Identify which cell holds the provided text, then report its [X, Y] central coordinate. 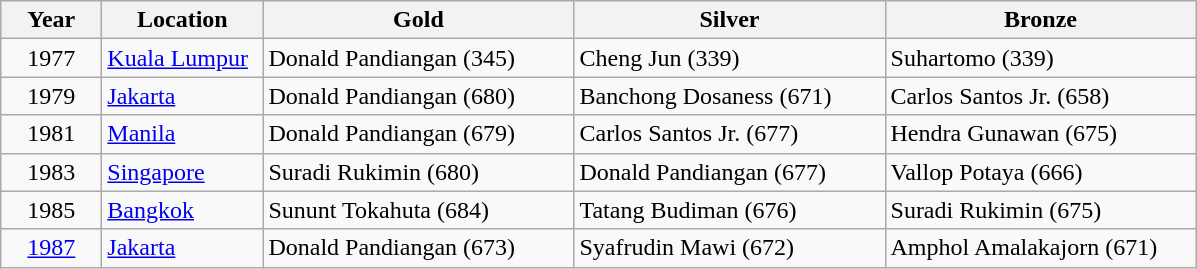
Carlos Santos Jr. (677) [730, 134]
Manila [182, 134]
Suradi Rukimin (680) [418, 172]
Vallop Potaya (666) [1040, 172]
Silver [730, 20]
1985 [52, 210]
Donald Pandiangan (679) [418, 134]
Carlos Santos Jr. (658) [1040, 96]
Bangkok [182, 210]
Cheng Jun (339) [730, 58]
1981 [52, 134]
Donald Pandiangan (677) [730, 172]
1987 [52, 248]
Tatang Budiman (676) [730, 210]
Suradi Rukimin (675) [1040, 210]
Banchong Dosaness (671) [730, 96]
1983 [52, 172]
Hendra Gunawan (675) [1040, 134]
Suhartomo (339) [1040, 58]
Singapore [182, 172]
1979 [52, 96]
Donald Pandiangan (673) [418, 248]
Syafrudin Mawi (672) [730, 248]
Year [52, 20]
Bronze [1040, 20]
Amphol Amalakajorn (671) [1040, 248]
Donald Pandiangan (345) [418, 58]
Gold [418, 20]
Donald Pandiangan (680) [418, 96]
Kuala Lumpur [182, 58]
1977 [52, 58]
Sununt Tokahuta (684) [418, 210]
Location [182, 20]
